Output the (x, y) coordinate of the center of the cell containing the given text.  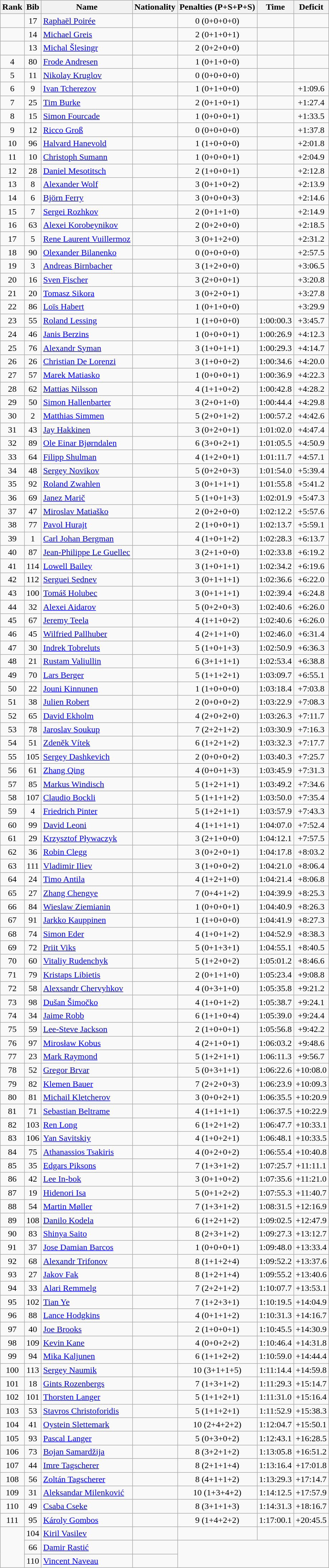
1:09:55.2 (275, 1275)
4 (2+0+2+0) (217, 716)
+10:33.1 (311, 1125)
1:01:55.8 (275, 484)
1:03:32.3 (275, 743)
Vladimir Iliev (87, 866)
7 (1+2+3+1) (217, 1302)
1:01:02.0 (275, 430)
1:00:26.9 (275, 334)
Krzysztof Pływaczyk (87, 839)
4 (0+1+1+2) (217, 1316)
Claudio Bockli (87, 797)
3 (2+0+1+0) (217, 402)
+13:40.6 (311, 1275)
+4:28.2 (311, 389)
Lowell Bailey (87, 566)
Alexandr Trifonov (87, 1261)
+2:14.6 (311, 198)
Simon Eder (87, 934)
+7:52.4 (311, 825)
+4:42.6 (311, 416)
1:06:23.9 (275, 1084)
Matthias Simmen (87, 416)
1:06:03.2 (275, 1043)
1:02:13.7 (275, 525)
+12:16.9 (311, 1206)
+8:06.8 (311, 879)
+7:25.7 (311, 757)
Pascal Langer (87, 1438)
+7:43.3 (311, 811)
Mika Kaljunen (87, 1356)
1:04:12.1 (275, 839)
Simon Fourcade (87, 116)
Edgars Piksons (87, 1166)
Priit Viks (87, 947)
+13:53.1 (311, 1288)
Vincent Naveau (87, 1561)
Sergey Novikov (87, 471)
1:04:07.0 (275, 825)
Martin Møller (87, 1206)
1:06:22.6 (275, 1070)
1:02:01.9 (275, 498)
Jean-Philippe Le Guellec (87, 552)
Kristaps Libietis (87, 975)
Tomáš Holubec (87, 593)
1:03:18.4 (275, 689)
+4:50.9 (311, 443)
Jakov Fak (87, 1275)
5 (1+1+1+2) (217, 797)
1:03:30.9 (275, 729)
10 (1+3+4+2) (217, 1493)
+8:06.4 (311, 866)
5 (1+2+0+2) (217, 961)
1:10:19.5 (275, 1302)
+15:38.3 (311, 1411)
+4:14.7 (311, 348)
Filipp Shulman (87, 457)
+9:56.7 (311, 1057)
1:04:52.9 (275, 934)
1:00:29.3 (275, 348)
+8:38.3 (311, 934)
1:02:34.2 (275, 566)
1:03:09.7 (275, 675)
1:04:41.9 (275, 920)
Jose Damian Barcos (87, 1247)
1:05:35.8 (275, 988)
Rene Laurent Vuillermoz (87, 239)
+2:04.9 (311, 157)
+10:22.9 (311, 1111)
1:05:23.4 (275, 975)
Roland Zwahlen (87, 484)
Christian De Lorenzi (87, 361)
1:00:44.4 (275, 402)
1:02:28.3 (275, 539)
Michal Šlesingr (87, 48)
Dušan Šimočko (87, 1002)
Kevin Kane (87, 1343)
6 (1+1+2+2) (217, 1356)
+15:50.1 (311, 1424)
1:04:21.0 (275, 866)
+3:20.8 (311, 280)
Penalties (P+S+P+S) (217, 7)
Zdeněk Vítek (87, 743)
1:05:38.7 (275, 1002)
+7:16.3 (311, 729)
1:06:55.4 (275, 1152)
+2:18.5 (311, 225)
1:12:04.7 (275, 1424)
1 (33, 539)
1:09:27.3 (275, 1234)
Rustam Valiullin (87, 661)
114 (33, 566)
1:06:37.5 (275, 1111)
1:11:29.3 (275, 1384)
+7:11.7 (311, 716)
Raphaël Poirée (87, 21)
David Ekholm (87, 716)
Wieslaw Ziemianin (87, 907)
Christoph Sumann (87, 157)
Robin Clegg (87, 852)
3 (0+0+2+1) (217, 1097)
+8:25.3 (311, 893)
+7:57.5 (311, 839)
Roland Lessing (87, 320)
1:11:52.9 (275, 1411)
Nationality (155, 7)
1:03:26.3 (275, 716)
1:09:48.0 (275, 1247)
+2:13.9 (311, 184)
112 (33, 579)
Wilfried Pallhuber (87, 634)
+3:27.8 (311, 293)
4 (0+0+1+3) (217, 770)
+6:31.4 (311, 634)
7 (0+4+1+2) (217, 893)
Jeremy Teela (87, 621)
Zhang Qing (87, 770)
+8:03.2 (311, 852)
+2:12.8 (311, 171)
4 (1+0+2+1) (217, 1138)
Zhang Chengye (87, 893)
+7:03.8 (311, 689)
6 (1+1+0+4) (217, 1015)
1:06:48.1 (275, 1138)
Jay Hakkinen (87, 430)
+4:29.8 (311, 402)
+6:36.3 (311, 648)
+4:22.3 (311, 375)
Julien Robert (87, 702)
1:02:50.9 (275, 648)
+1:09.6 (311, 89)
+14:44.4 (311, 1356)
Lee-Steve Jackson (87, 1029)
+20:45.5 (311, 1520)
David Leoni (87, 825)
1:10:31.3 (275, 1316)
1:12:43.1 (275, 1438)
Time (275, 7)
1:06:35.5 (275, 1097)
+5:47.3 (311, 498)
Stavros Christoforidis (87, 1411)
1:04:55.1 (275, 947)
+5:59.1 (311, 525)
+6:38.8 (311, 661)
8 (1+1+2+4) (217, 1261)
1:00:42.8 (275, 389)
3 (33, 266)
4 (0+2+0+2) (217, 1152)
Daniel Mesotitsch (87, 171)
Aleksandar Milenković (87, 1493)
+9:08.8 (311, 975)
Nikolay Kruglov (87, 75)
Alexei Aidarov (87, 607)
8 (2+3+1+2) (217, 1234)
Imre Tagscherer (87, 1465)
1:02:53.4 (275, 661)
+1:33.5 (311, 116)
4 (0+0+2+2) (217, 1343)
Jarkko Kauppinen (87, 920)
Tim Burke (87, 102)
+6:22.0 (311, 579)
+9:48.6 (311, 1043)
1:02:39.4 (275, 593)
Jaime Robb (87, 1015)
9 (1+4+2+2) (217, 1520)
1:04:21.4 (275, 879)
1:04:40.9 (275, 907)
1:03:57.9 (275, 811)
1:02:46.0 (275, 634)
39 (12, 539)
Shinya Saito (87, 1234)
Jaroslav Soukup (87, 729)
Gints Rozenbergs (87, 1384)
+14:31.8 (311, 1343)
+13:37.6 (311, 1261)
+2:01.8 (311, 143)
+9:24.1 (311, 1002)
1:07:35.6 (275, 1179)
+5:39.4 (311, 471)
5 (0+1+3+1) (217, 947)
+15:16.4 (311, 1397)
+14:30.9 (311, 1329)
+4:57.1 (311, 457)
Gregor Brvar (87, 1070)
Deficit (311, 7)
+11:40.7 (311, 1193)
Sebastian Beltrame (87, 1111)
1:00:34.6 (275, 361)
Kiril Vasilev (87, 1534)
6 (3+0+2+1) (217, 443)
1:07:25.7 (275, 1166)
+17:01.8 (311, 1465)
5 (0+1+2+2) (217, 1193)
Csaba Cseke (87, 1506)
+3:45.7 (311, 320)
Janez Marič (87, 498)
Oystein Slettemark (87, 1424)
Janis Berzins (87, 334)
+7:35.4 (311, 797)
+14:16.7 (311, 1316)
+13:33.4 (311, 1247)
+6:19.2 (311, 552)
+7:34.6 (311, 784)
+3:06.5 (311, 266)
Bib (33, 7)
1:10:07.7 (275, 1288)
+18:16.7 (311, 1506)
Jouni Kinnunen (87, 689)
3 (2+0+0+1) (217, 280)
1:03:49.2 (275, 784)
Ricco Groß (87, 130)
Lance Hodgkins (87, 1316)
+2:31.2 (311, 239)
1:06:11.3 (275, 1057)
Sergey Naumik (87, 1370)
Andreas Birnbacher (87, 266)
8 (4+1+1+2) (217, 1479)
Pavol Hurajt (87, 525)
+8:40.5 (311, 947)
Alexsandr Chervyhkov (87, 988)
Lee In-bok (87, 1179)
+8:26.3 (311, 907)
Friedrich Pinter (87, 811)
+12:47.9 (311, 1220)
1:00:00.3 (275, 320)
+1:37.8 (311, 130)
+4:47.4 (311, 430)
Alexei Korobeynikov (87, 225)
1:11:31.0 (275, 1397)
Olexander Bilanenko (87, 252)
Sven Fischer (87, 280)
1:02:12.2 (275, 511)
+11:11.1 (311, 1166)
1:14:31.3 (275, 1506)
1:07:55.3 (275, 1193)
+10:08.0 (311, 1070)
+6:55.1 (311, 675)
1:02:36.6 (275, 579)
1:03:22.9 (275, 702)
Zoltán Tagscherer (87, 1479)
+14:59.8 (311, 1370)
1:05:01.2 (275, 961)
Ivan Tcherezov (87, 89)
Ren Long (87, 1125)
Yan Savitskiy (87, 1138)
1:09:02.5 (275, 1220)
+4:20.0 (311, 361)
+2:14.9 (311, 212)
5 (0+3+1+1) (217, 1070)
8 (3+2+1+2) (217, 1452)
Simon Hallenbarter (87, 402)
+15:14.7 (311, 1384)
1:03:50.0 (275, 797)
8 (1+2+1+4) (217, 1275)
+10:20.9 (311, 1097)
+16:28.5 (311, 1438)
Serguei Sednev (87, 579)
1:06:47.7 (275, 1125)
10 (2+4+2+2) (217, 1424)
Lars Berger (87, 675)
Name (87, 7)
1:00:36.9 (275, 375)
1:04:39.9 (275, 893)
+7:31.3 (311, 770)
+10:33.5 (311, 1138)
Mark Raymond (87, 1057)
Sergey Dashkevich (87, 757)
3 (0+1+2+0) (217, 239)
Tian Ye (87, 1302)
4 (2+1+1+0) (217, 634)
Károly Gombos (87, 1520)
1:01:54.0 (275, 471)
Miroslav Matiaško (87, 511)
Joe Brooks (87, 1329)
1:13:05.8 (275, 1452)
1:03:40.3 (275, 757)
1:14:12.5 (275, 1493)
+6:19.6 (311, 566)
Timo Antila (87, 879)
+17:14.7 (311, 1479)
1:03:45.9 (275, 770)
+8:46.6 (311, 961)
1:00:57.2 (275, 416)
1:11:14.4 (275, 1370)
Vitaliy Rudenchyk (87, 961)
Marek Matiasko (87, 375)
Rank (12, 7)
+7:08.3 (311, 702)
1:10:46.4 (275, 1343)
+4:12.3 (311, 334)
1:13:29.3 (275, 1479)
1:01:11.7 (275, 457)
+8:27.3 (311, 920)
Mirosław Kobus (87, 1043)
1:10:45.5 (275, 1329)
+11:21.0 (311, 1179)
Indrek Tobreluts (87, 648)
Sergei Rozhkov (87, 212)
+7:17.7 (311, 743)
Halvard Hanevold (87, 143)
Alari Remmelg (87, 1288)
+5:57.6 (311, 511)
5 (0+3+0+2) (217, 1438)
1:09:52.2 (275, 1261)
Alexander Wolf (87, 184)
1:08:31.5 (275, 1206)
+6:13.7 (311, 539)
1:05:39.0 (275, 1015)
8 (2+1+1+4) (217, 1465)
+2:57.5 (311, 252)
7 (2+2+0+3) (217, 1084)
10 (3+1+1+5) (217, 1370)
Tomasz Sikora (87, 293)
+13:12.7 (311, 1234)
113 (33, 1370)
6 (3+1+1+1) (217, 661)
4 (1+2+0+1) (217, 457)
8 (3+1+1+3) (217, 1506)
3 (0+0+0+3) (217, 198)
Michael Greis (87, 34)
1:13:16.4 (275, 1465)
4 (0+3+1+0) (217, 988)
+9:42.2 (311, 1029)
4 (2+1+0+1) (217, 1043)
Markus Windisch (87, 784)
1:17:00.1 (275, 1520)
Mattias Nilsson (87, 389)
1:01:05.5 (275, 443)
+9:21.2 (311, 988)
3 (1+2+0+0) (217, 266)
+10:40.8 (311, 1152)
+5:41.2 (311, 484)
+6:24.8 (311, 593)
+1:27.4 (311, 102)
+3:29.9 (311, 307)
+17:57.9 (311, 1493)
1:05:56.8 (275, 1029)
Loïs Habert (87, 307)
2 (33, 416)
+10:09.3 (311, 1084)
1:10:59.0 (275, 1356)
+16:51.2 (311, 1452)
Bojan Samardžija (87, 1452)
Michail Kletcherov (87, 1097)
Björn Ferry (87, 198)
+9:24.4 (311, 1015)
Alexandr Syman (87, 348)
Hidenori Isa (87, 1193)
4 (1+2+1+0) (217, 879)
+14:04.9 (311, 1302)
Frode Andresen (87, 62)
Ole Einar Bjørndalen (87, 443)
Athanassios Tsakiris (87, 1152)
Damir Rastić (87, 1547)
Danilo Kodela (87, 1220)
Klemen Bauer (87, 1084)
Carl Johan Bergman (87, 539)
1:04:17.8 (275, 852)
1:02:33.8 (275, 552)
Thorsten Langer (87, 1397)
5 (2+0+1+2) (217, 416)
